Identify which cell holds the provided text, then report its (x, y) central coordinate. 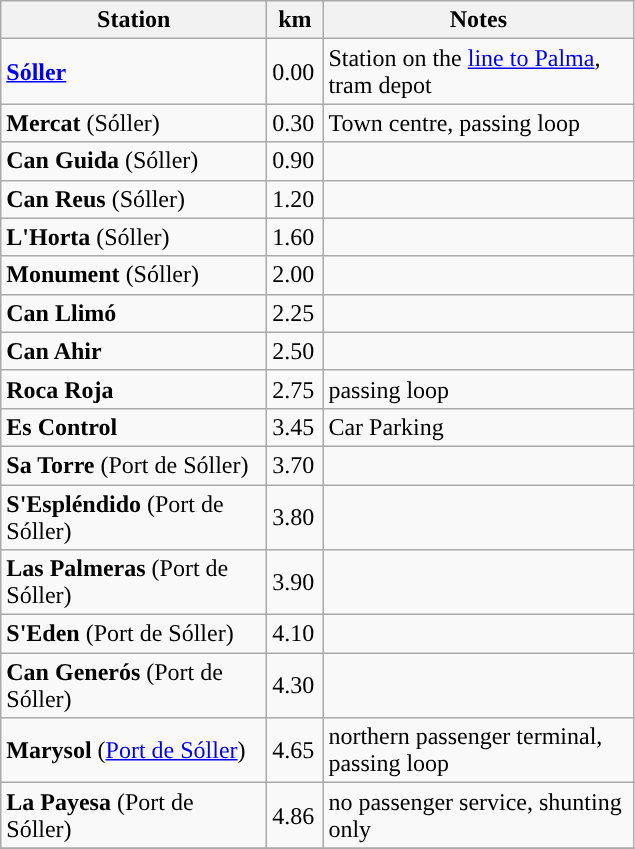
4.10 (295, 634)
northern passenger terminal, passing loop (478, 750)
Station (134, 20)
Car Parking (478, 427)
Es Control (134, 427)
no passenger service, shunting only (478, 816)
0.00 (295, 72)
S'Eden (Port de Sóller) (134, 634)
S'Espléndido (Port de Sóller) (134, 516)
2.00 (295, 275)
4.30 (295, 686)
La Payesa (Port de Sóller) (134, 816)
Sa Torre (Port de Sóller) (134, 465)
Can Ahir (134, 351)
Mercat (Sóller) (134, 123)
Can Llimó (134, 313)
Monument (Sóller) (134, 275)
2.75 (295, 389)
Can Reus (Sóller) (134, 199)
1.60 (295, 237)
3.70 (295, 465)
3.45 (295, 427)
Station on the line to Palma, tram depot (478, 72)
4.65 (295, 750)
4.86 (295, 816)
Sóller (134, 72)
0.90 (295, 161)
0.30 (295, 123)
2.50 (295, 351)
L'Horta (Sóller) (134, 237)
Notes (478, 20)
Can Guida (Sóller) (134, 161)
km (295, 20)
passing loop (478, 389)
Can Generós (Port de Sóller) (134, 686)
Marysol (Port de Sóller) (134, 750)
2.25 (295, 313)
3.90 (295, 582)
Town centre, passing loop (478, 123)
1.20 (295, 199)
Las Palmeras (Port de Sóller) (134, 582)
3.80 (295, 516)
Roca Roja (134, 389)
